Scan for the cell matching the given text and deliver its (X, Y) coordinate at center. 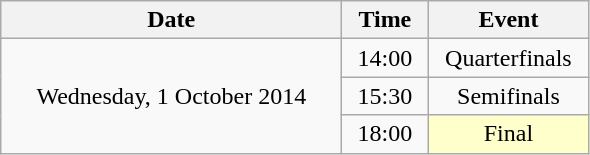
15:30 (385, 96)
Final (508, 134)
Wednesday, 1 October 2014 (172, 96)
Time (385, 20)
14:00 (385, 58)
18:00 (385, 134)
Date (172, 20)
Event (508, 20)
Quarterfinals (508, 58)
Semifinals (508, 96)
